Extract the [X, Y] coordinate from the center of the cell holding the provided text.  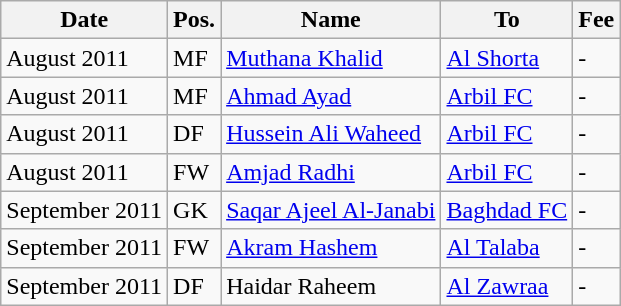
Al Talaba [507, 248]
Al Shorta [507, 58]
Baghdad FC [507, 210]
Akram Hashem [331, 248]
Date [84, 20]
Al Zawraa [507, 286]
Pos. [194, 20]
Haidar Raheem [331, 286]
Muthana Khalid [331, 58]
To [507, 20]
Fee [596, 20]
Hussein Ali Waheed [331, 134]
Name [331, 20]
GK [194, 210]
Saqar Ajeel Al-Janabi [331, 210]
Amjad Radhi [331, 172]
Ahmad Ayad [331, 96]
